Identify which cell holds the provided text, then report its (x, y) central coordinate. 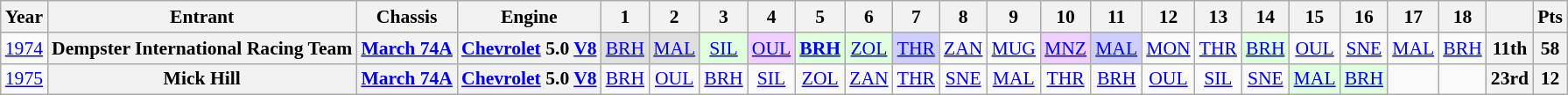
16 (1364, 17)
7 (916, 17)
11th (1509, 48)
1975 (25, 79)
Chassis (406, 17)
Pts (1550, 17)
5 (819, 17)
9 (1014, 17)
58 (1550, 48)
MON (1168, 48)
Engine (529, 17)
8 (963, 17)
18 (1462, 17)
Dempster International Racing Team (201, 48)
23rd (1509, 79)
14 (1266, 17)
13 (1219, 17)
4 (771, 17)
1 (625, 17)
MUG (1014, 48)
11 (1116, 17)
Year (25, 17)
1974 (25, 48)
6 (868, 17)
Entrant (201, 17)
Mick Hill (201, 79)
17 (1413, 17)
3 (723, 17)
MNZ (1065, 48)
10 (1065, 17)
15 (1315, 17)
2 (674, 17)
